Find where the given text appears and provide that cell's center as (x, y) coordinate. 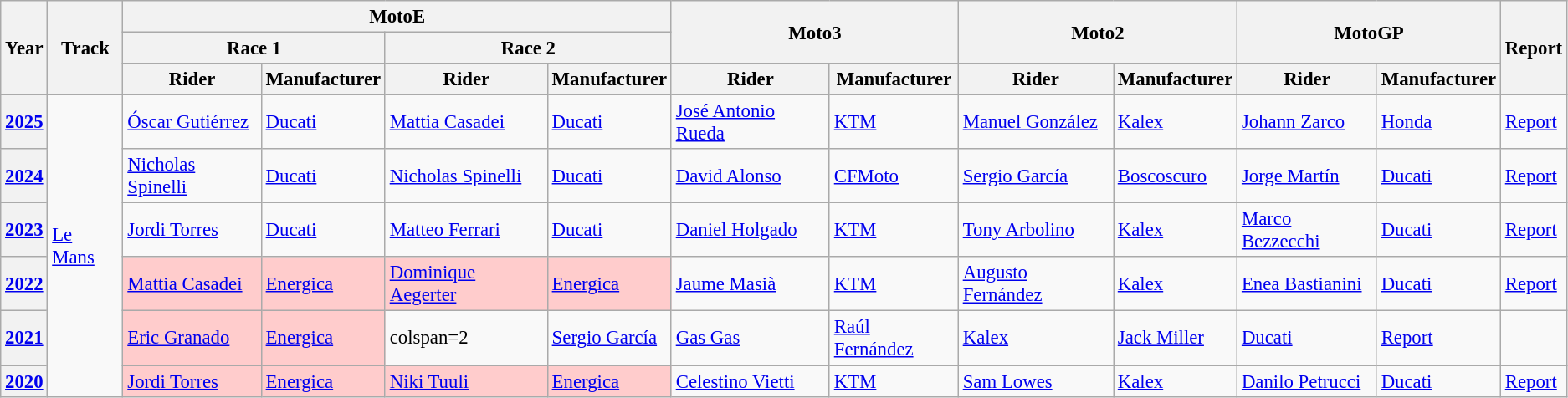
2022 (24, 284)
Danilo Petrucci (1307, 381)
José Antonio Rueda (750, 122)
Dominique Aegerter (466, 284)
Le Mans (85, 246)
Race 1 (254, 48)
Matteo Ferrari (466, 231)
2023 (24, 231)
Celestino Vietti (750, 381)
Race 2 (528, 48)
Daniel Holgado (750, 231)
colspan=2 (466, 338)
2025 (24, 122)
2024 (24, 176)
Niki Tuuli (466, 381)
Jaume Masià (750, 284)
Moto3 (815, 32)
MotoE (397, 17)
MotoGP (1369, 32)
Sam Lowes (1036, 381)
Johann Zarco (1307, 122)
Jack Miller (1175, 338)
Eric Granado (192, 338)
David Alonso (750, 176)
Jorge Martín (1307, 176)
Gas Gas (750, 338)
2020 (24, 381)
Marco Bezzecchi (1307, 231)
Track (85, 48)
Óscar Gutiérrez (192, 122)
Honda (1438, 122)
Moto2 (1098, 32)
Tony Arbolino (1036, 231)
Year (24, 48)
CFMoto (894, 176)
Augusto Fernández (1036, 284)
Enea Bastianini (1307, 284)
2021 (24, 338)
Raúl Fernández (894, 338)
Boscoscuro (1175, 176)
Manuel González (1036, 122)
